For the text-containing cell, return its midpoint in [x, y] coordinate format. 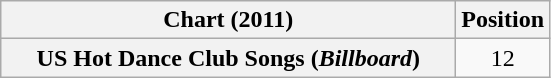
Chart (2011) [228, 20]
US Hot Dance Club Songs (Billboard) [228, 58]
Position [503, 20]
12 [503, 58]
